For the text-containing cell, return its midpoint in (X, Y) coordinate format. 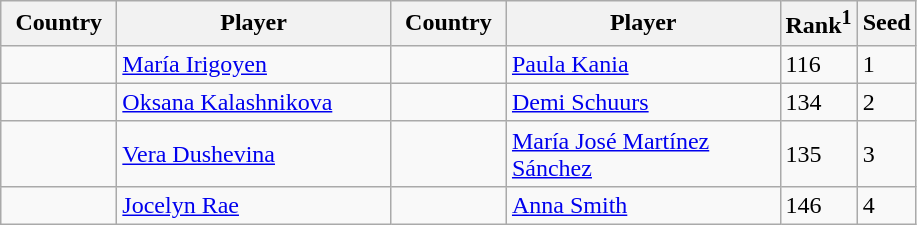
4 (886, 205)
Oksana Kalashnikova (254, 102)
2 (886, 102)
Demi Schuurs (643, 102)
María Irigoyen (254, 64)
1 (886, 64)
Rank1 (818, 24)
116 (818, 64)
Anna Smith (643, 205)
135 (818, 154)
Seed (886, 24)
Jocelyn Rae (254, 205)
María José Martínez Sánchez (643, 154)
134 (818, 102)
3 (886, 154)
Vera Dushevina (254, 154)
146 (818, 205)
Paula Kania (643, 64)
